For the text-containing cell, return its midpoint in (X, Y) coordinate format. 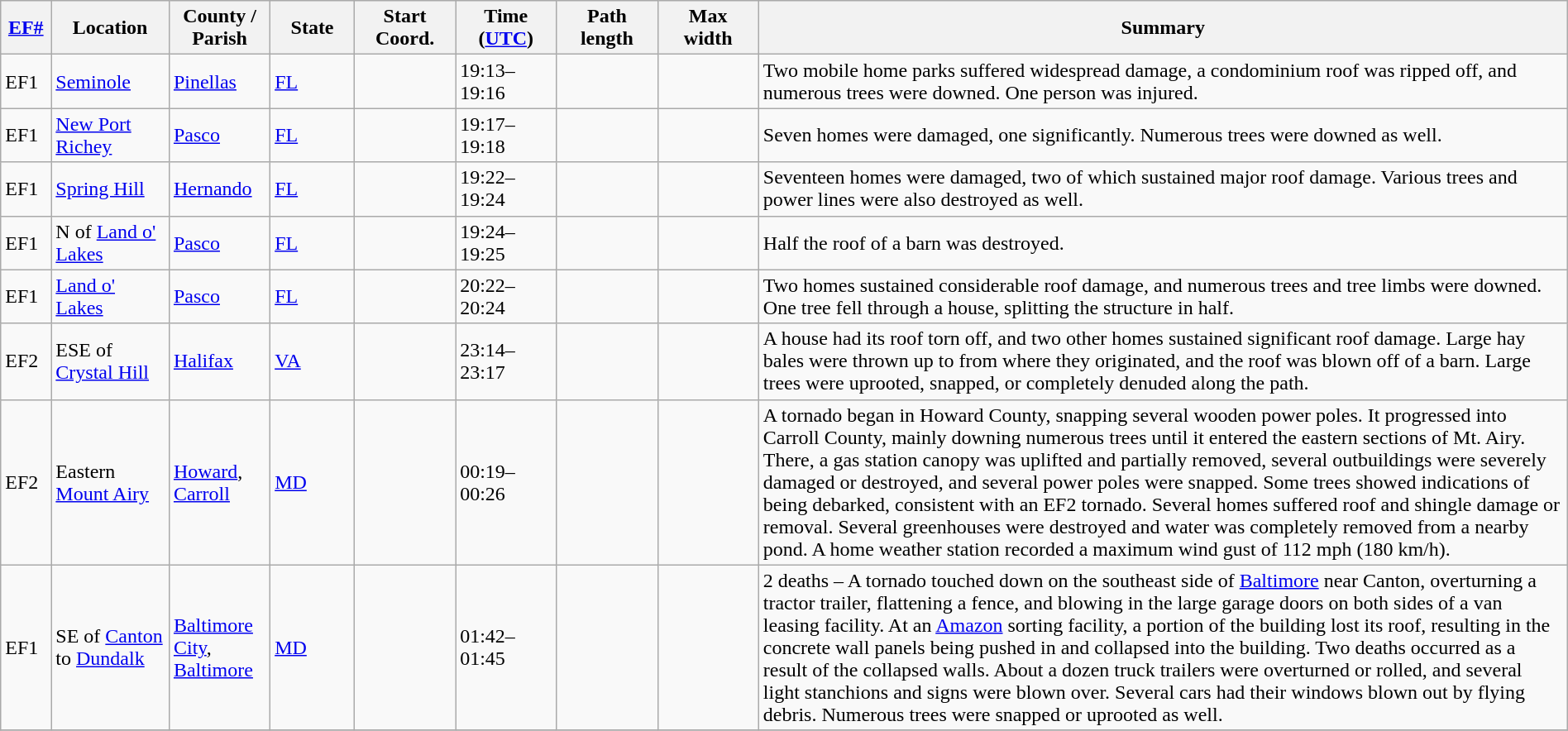
Spring Hill (111, 189)
Seven homes were damaged, one significantly. Numerous trees were downed as well. (1163, 136)
State (313, 28)
19:17–19:18 (506, 136)
ESE of Crystal Hill (111, 361)
County / Parish (219, 28)
N of Land o' Lakes (111, 243)
Max width (708, 28)
SE of Canton to Dundalk (111, 647)
Seventeen homes were damaged, two of which sustained major roof damage. Various trees and power lines were also destroyed as well. (1163, 189)
19:13–19:16 (506, 81)
Half the roof of a barn was destroyed. (1163, 243)
Pinellas (219, 81)
Location (111, 28)
Two mobile home parks suffered widespread damage, a condominium roof was ripped off, and numerous trees were downed. One person was injured. (1163, 81)
Path length (607, 28)
Start Coord. (404, 28)
20:22–20:24 (506, 296)
Time (UTC) (506, 28)
19:22–19:24 (506, 189)
23:14–23:17 (506, 361)
Summary (1163, 28)
01:42–01:45 (506, 647)
19:24–19:25 (506, 243)
Land o' Lakes (111, 296)
Halifax (219, 361)
00:19–00:26 (506, 482)
Hernando (219, 189)
Eastern Mount Airy (111, 482)
New Port Richey (111, 136)
Baltimore City, Baltimore (219, 647)
EF# (26, 28)
VA (313, 361)
Howard, Carroll (219, 482)
Seminole (111, 81)
